Scan for the cell matching the given text and deliver its (x, y) coordinate at center. 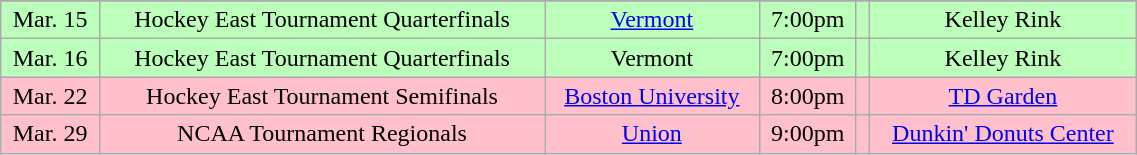
Union (652, 134)
Dunkin' Donuts Center (1003, 134)
8:00pm (808, 96)
Boston University (652, 96)
Mar. 16 (50, 58)
Mar. 22 (50, 96)
Mar. 15 (50, 20)
Hockey East Tournament Semifinals (322, 96)
Mar. 29 (50, 134)
NCAA Tournament Regionals (322, 134)
9:00pm (808, 134)
TD Garden (1003, 96)
